Determine the (x, y) coordinate at the center of the cell enclosing the given text.  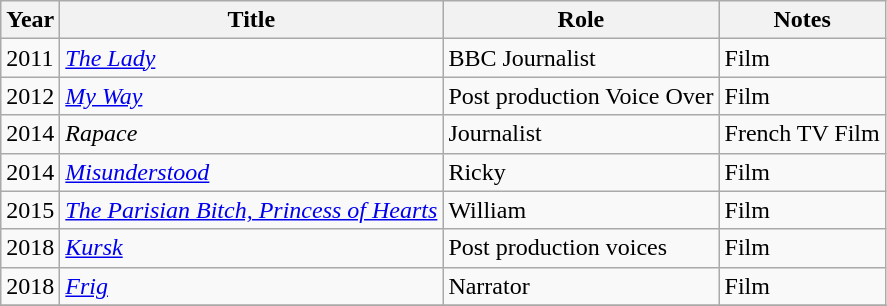
Ricky (581, 172)
My Way (252, 96)
French TV Film (802, 134)
BBC Journalist (581, 58)
Frig (252, 286)
Kursk (252, 248)
Narrator (581, 286)
The Parisian Bitch, Princess of Hearts (252, 210)
2015 (30, 210)
William (581, 210)
Misunderstood (252, 172)
Post production Voice Over (581, 96)
Rapace (252, 134)
Role (581, 20)
The Lady (252, 58)
Notes (802, 20)
Year (30, 20)
2011 (30, 58)
Journalist (581, 134)
2012 (30, 96)
Post production voices (581, 248)
Title (252, 20)
